Locate the cell with the specified text and output its [X, Y] center coordinate. 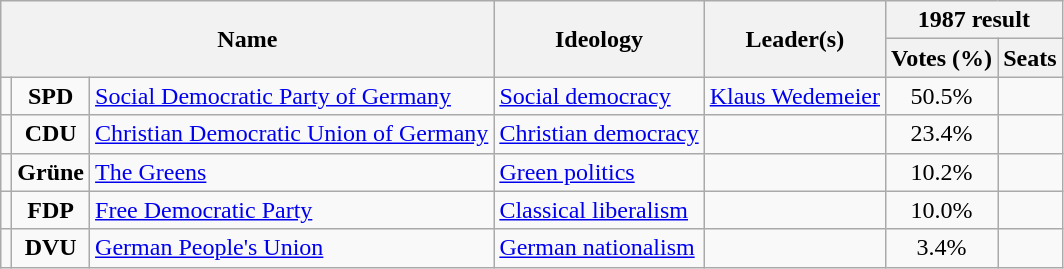
Social Democratic Party of Germany [292, 96]
23.4% [941, 134]
Christian Democratic Union of Germany [292, 134]
SPD [51, 96]
CDU [51, 134]
Seats [1030, 58]
Votes (%) [941, 58]
Klaus Wedemeier [794, 96]
The Greens [292, 172]
50.5% [941, 96]
3.4% [941, 248]
10.2% [941, 172]
1987 result [974, 20]
Grüne [51, 172]
German People's Union [292, 248]
Social democracy [599, 96]
Christian democracy [599, 134]
Name [248, 39]
Leader(s) [794, 39]
10.0% [941, 210]
Free Democratic Party [292, 210]
Ideology [599, 39]
FDP [51, 210]
Classical liberalism [599, 210]
DVU [51, 248]
German nationalism [599, 248]
Green politics [599, 172]
